Detect which cell encompasses the target text, then output its [x, y] center coordinate. 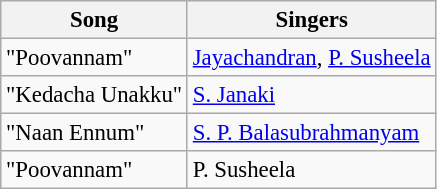
P. Susheela [311, 170]
Song [94, 20]
S. Janaki [311, 95]
S. P. Balasubrahmanyam [311, 133]
Jayachandran, P. Susheela [311, 58]
Singers [311, 20]
"Kedacha Unakku" [94, 95]
"Naan Ennum" [94, 133]
